Locate the cell with the specified text and output its (x, y) center coordinate. 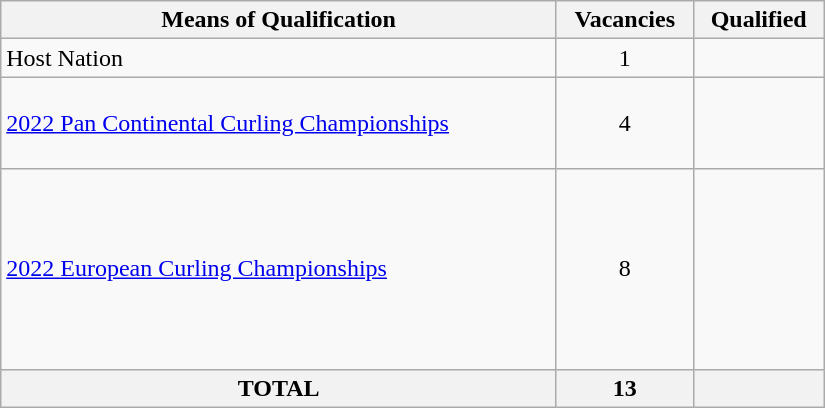
Host Nation (279, 58)
Qualified (758, 20)
4 (624, 123)
Means of Qualification (279, 20)
2022 European Curling Championships (279, 269)
13 (624, 388)
1 (624, 58)
8 (624, 269)
Vacancies (624, 20)
2022 Pan Continental Curling Championships (279, 123)
TOTAL (279, 388)
